For the text-containing cell, return its midpoint in [X, Y] coordinate format. 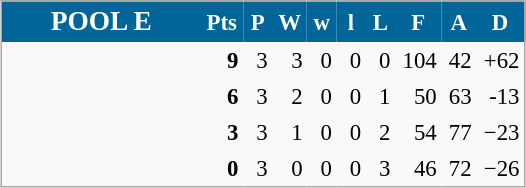
6 [221, 96]
L [380, 22]
54 [418, 132]
46 [418, 168]
42 [458, 60]
A [458, 22]
Pts [221, 22]
104 [418, 60]
+62 [500, 60]
l [350, 22]
72 [458, 168]
D [500, 22]
P [258, 22]
-13 [500, 96]
W [290, 22]
−26 [500, 168]
w [322, 22]
F [418, 22]
−23 [500, 132]
63 [458, 96]
9 [221, 60]
POOL E [100, 22]
77 [458, 132]
50 [418, 96]
